Scan for the cell matching the given text and deliver its (x, y) coordinate at center. 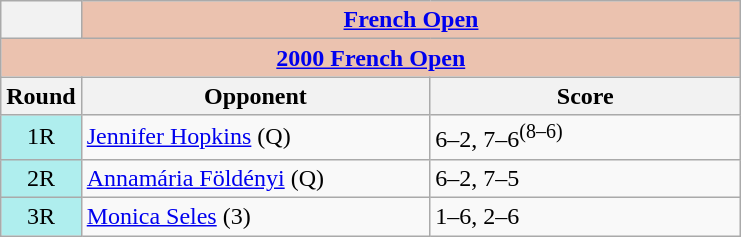
French Open (411, 20)
Round (41, 96)
2R (41, 178)
3R (41, 217)
1–6, 2–6 (586, 217)
Annamária Földényi (Q) (256, 178)
Opponent (256, 96)
Jennifer Hopkins (Q) (256, 138)
Score (586, 96)
6–2, 7–6(8–6) (586, 138)
1R (41, 138)
2000 French Open (371, 58)
Monica Seles (3) (256, 217)
6–2, 7–5 (586, 178)
